Find where the given text appears and provide that cell's center as (x, y) coordinate. 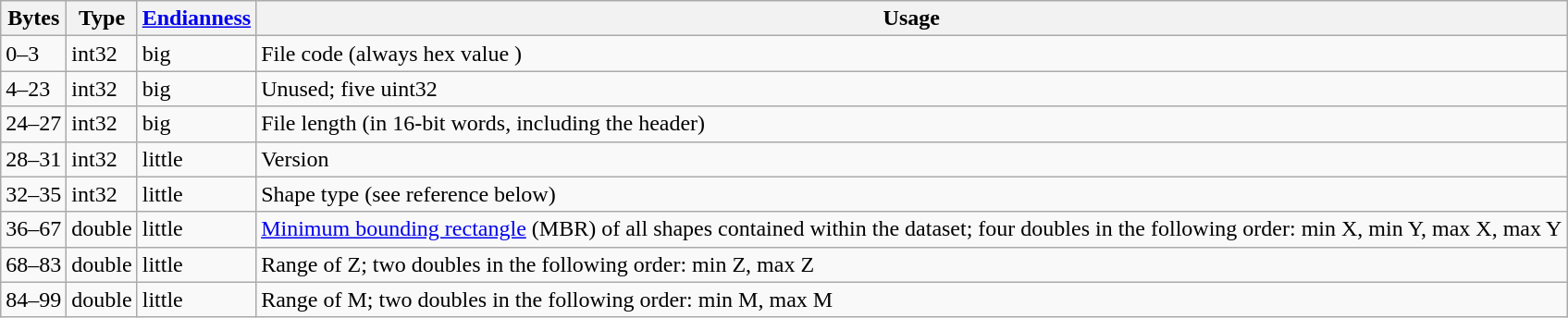
Minimum bounding rectangle (MBR) of all shapes contained within the dataset; four doubles in the following order: min X, min Y, max X, max Y (912, 229)
Version (912, 159)
84–99 (33, 300)
4–23 (33, 89)
Unused; five uint32 (912, 89)
0–3 (33, 54)
Bytes (33, 18)
36–67 (33, 229)
32–35 (33, 194)
Range of Z; two doubles in the following order: min Z, max Z (912, 264)
File length (in 16-bit words, including the header) (912, 124)
Type (102, 18)
Range of M; two doubles in the following order: min M, max M (912, 300)
68–83 (33, 264)
Shape type (see reference below) (912, 194)
24–27 (33, 124)
Usage (912, 18)
Endianness (196, 18)
28–31 (33, 159)
File code (always hex value ) (912, 54)
